Locate the cell with the specified text and output its (x, y) center coordinate. 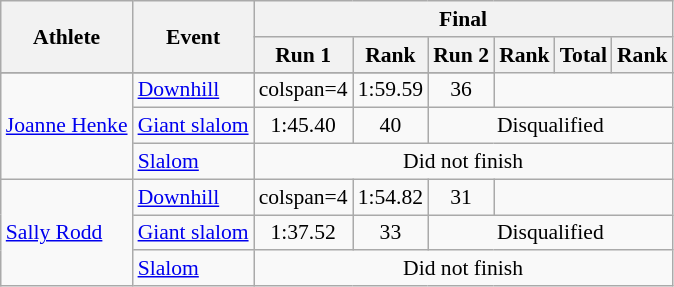
33 (390, 233)
Run 1 (304, 55)
1:45.40 (304, 126)
1:59.59 (390, 90)
Sally Rodd (67, 232)
Athlete (67, 36)
Event (194, 36)
1:54.82 (390, 197)
36 (461, 90)
Final (464, 19)
1:37.52 (304, 233)
Run 2 (461, 55)
Joanne Henke (67, 126)
Total (584, 55)
40 (390, 126)
31 (461, 197)
